From the cell containing the given text, extract its center point as (x, y) coordinate. 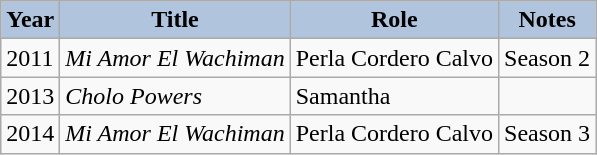
Season 3 (548, 134)
2011 (30, 58)
Notes (548, 20)
Season 2 (548, 58)
Role (394, 20)
Samantha (394, 96)
2014 (30, 134)
Title (175, 20)
Cholo Powers (175, 96)
2013 (30, 96)
Year (30, 20)
